Return [X, Y] of the center of cell containing provided text 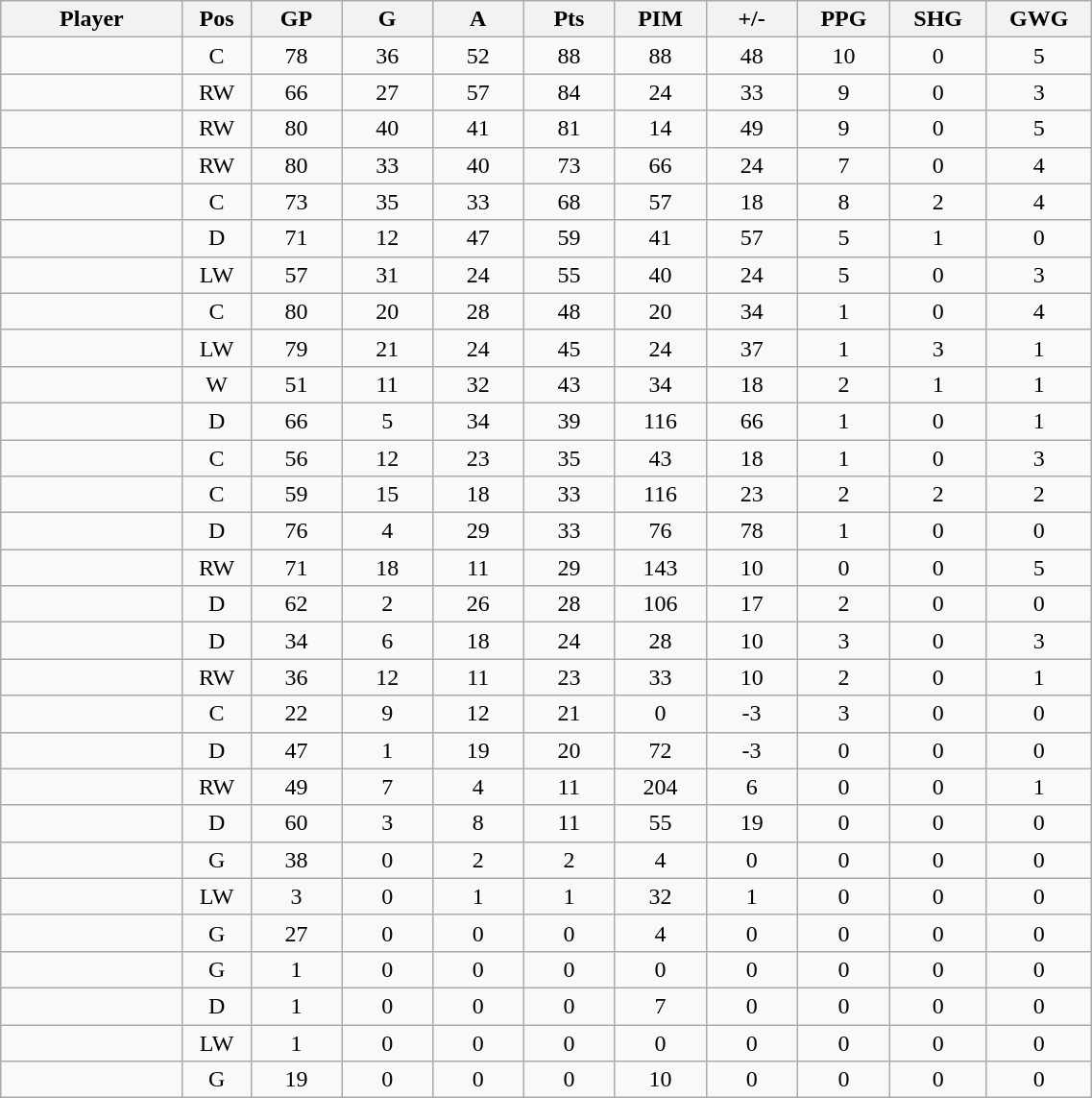
W [217, 384]
37 [751, 348]
52 [478, 56]
26 [478, 604]
+/- [751, 19]
Pts [569, 19]
204 [661, 787]
106 [661, 604]
68 [569, 202]
79 [296, 348]
38 [296, 860]
143 [661, 568]
15 [388, 495]
45 [569, 348]
62 [296, 604]
56 [296, 458]
22 [296, 714]
Pos [217, 19]
A [478, 19]
81 [569, 129]
PPG [843, 19]
GP [296, 19]
17 [751, 604]
72 [661, 750]
SHG [938, 19]
GWG [1038, 19]
31 [388, 275]
39 [569, 421]
14 [661, 129]
Player [92, 19]
PIM [661, 19]
60 [296, 823]
51 [296, 384]
84 [569, 92]
